Output the [X, Y] coordinate of the center of the cell containing the given text.  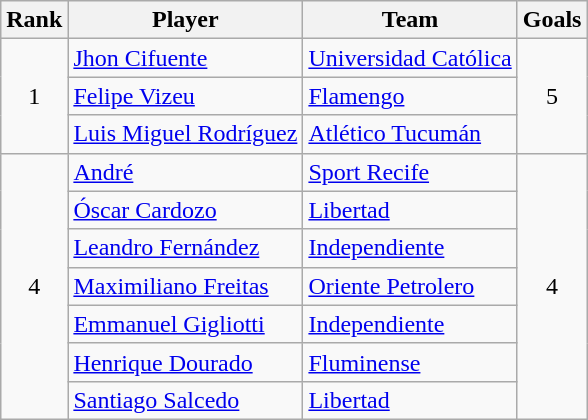
Flamengo [410, 96]
Jhon Cifuente [186, 58]
Team [410, 20]
Universidad Católica [410, 58]
Leandro Fernández [186, 248]
Rank [34, 20]
Player [186, 20]
André [186, 172]
Goals [552, 20]
5 [552, 96]
Maximiliano Freitas [186, 286]
Emmanuel Gigliotti [186, 324]
Fluminense [410, 362]
Óscar Cardozo [186, 210]
1 [34, 96]
Atlético Tucumán [410, 134]
Luis Miguel Rodríguez [186, 134]
Henrique Dourado [186, 362]
Felipe Vizeu [186, 96]
Sport Recife [410, 172]
Oriente Petrolero [410, 286]
Santiago Salcedo [186, 400]
